Detect which cell encompasses the target text, then output its [x, y] center coordinate. 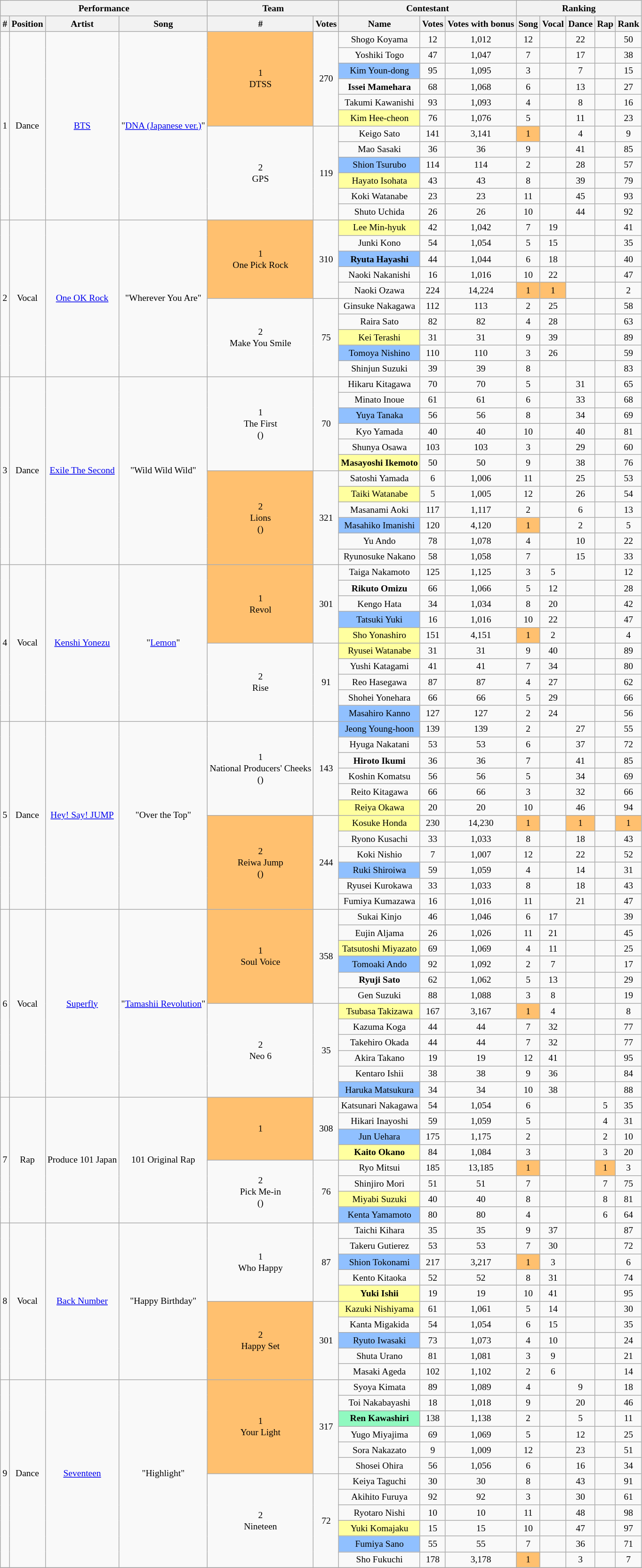
Taichi Kihara [379, 1231]
358 [326, 956]
120 [433, 525]
Shogo Koyama [379, 40]
Takeru Gutierez [379, 1246]
1,093 [481, 102]
Kaito Okano [379, 1152]
167 [433, 1011]
4,151 [481, 635]
Kento Kitaoka [379, 1278]
224 [433, 290]
Jun Uehara [379, 1137]
Kanta Migakida [379, 1324]
Hayato Isohata [379, 181]
79 [629, 181]
Ryusei Kurokawa [379, 885]
One OK Rock [82, 299]
Gen Suzuki [379, 995]
Miyabi Suzuki [379, 1199]
Seventeen [82, 1474]
1National Producers' Cheeks() [261, 768]
1,089 [481, 1387]
1,073 [481, 1340]
"Over the Top" [163, 816]
1,007 [481, 854]
1,084 [481, 1152]
Akira Takano [379, 1059]
Ryuto Iwasaki [379, 1340]
2GPS [261, 173]
Hikari Inayoshi [379, 1121]
Hyuga Nakatani [379, 745]
Ryunosuke Nakano [379, 557]
1,102 [481, 1371]
Yu Ando [379, 541]
78 [433, 541]
Team [273, 8]
1,081 [481, 1356]
1,044 [481, 259]
Shinjun Suzuki [379, 368]
1,058 [481, 557]
1Soul Voice [261, 956]
151 [433, 635]
Ruki Shiroiwa [379, 870]
230 [433, 823]
185 [433, 1168]
Issei Mamehara [379, 87]
Shuto Uchida [379, 212]
Tatsutoshi Miyazato [379, 948]
1,092 [481, 964]
117 [433, 509]
1,018 [481, 1403]
Keigo Sato [379, 134]
Naoki Ozawa [379, 290]
Masahiro Kanno [379, 713]
63 [629, 321]
Masahiko Imanishi [379, 525]
Shosei Ohira [379, 1465]
Satoshi Yamada [379, 478]
Toi Nakabayashi [379, 1403]
3,167 [481, 1011]
1,026 [481, 932]
Hiroto Ikumi [379, 760]
310 [326, 259]
Performance [104, 8]
Shion Tokonami [379, 1262]
101 Original Rap [163, 1160]
1,175 [481, 1137]
Rikuto Omizu [379, 588]
1,012 [481, 40]
13,185 [481, 1168]
175 [433, 1137]
102 [433, 1371]
Ranking [579, 8]
Syoya Kimata [379, 1387]
1,006 [481, 478]
98 [629, 1512]
Back Number [82, 1301]
1,056 [481, 1465]
Exile The Second [82, 471]
Reito Kitagawa [379, 792]
Yuya Tanaka [379, 415]
2Nineteen [261, 1520]
1,046 [481, 917]
Kim Hee-cheon [379, 118]
Reo Hasegawa [379, 682]
Hey! Say! JUMP [82, 816]
Ryuji Sato [379, 979]
Votes with bonus [481, 24]
65 [629, 384]
178 [433, 1560]
Shion Tsurubo [379, 165]
Yuki Komajaku [379, 1528]
97 [629, 1528]
Kim Youn-dong [379, 71]
Kazuma Koga [379, 1026]
Sho Fukuchi [379, 1560]
Koshin Komatsu [379, 776]
1Who Happy [261, 1262]
Superfly [82, 1003]
Keiya Taguchi [379, 1481]
Takehiro Okada [379, 1043]
1,062 [481, 979]
Kengo Hata [379, 604]
Ryusei Watanabe [379, 651]
2Rise [261, 682]
1,042 [481, 228]
Masayoshi Ikemoto [379, 462]
308 [326, 1128]
1,138 [481, 1418]
Shohei Yonehara [379, 698]
14,224 [481, 290]
1,066 [481, 588]
2Reiwa Jump() [261, 862]
Takumi Kawanishi [379, 102]
141 [433, 134]
Sora Nakazato [379, 1450]
64 [629, 1215]
Junki Kono [379, 243]
1,005 [481, 493]
Katsunari Nakagawa [379, 1105]
1,117 [481, 509]
Masanami Aoki [379, 509]
2Pick Me-in() [261, 1191]
60 [629, 447]
"DNA (Japanese ver.)" [163, 125]
Kosuke Honda [379, 823]
1Your Light [261, 1427]
83 [629, 368]
Sho Yonashiro [379, 635]
Ryuta Hayashi [379, 259]
1DTSS [261, 79]
113 [481, 306]
1Revol [261, 604]
270 [326, 79]
Raira Sato [379, 321]
112 [433, 306]
1One Pick Rock [261, 259]
Lee Min-hyuk [379, 228]
Yushi Katagami [379, 667]
"Lemon" [163, 643]
Jeong Young-hoon [379, 729]
2Happy Set [261, 1340]
Name [379, 24]
Produce 101 Japan [82, 1160]
14,230 [481, 823]
Mao Sasaki [379, 149]
1,088 [481, 995]
1,009 [481, 1450]
"Highlight" [163, 1474]
3,141 [481, 134]
2Lions() [261, 517]
143 [326, 768]
Tsubasa Takizawa [379, 1011]
Ryono Kusachi [379, 839]
"Tamashii Revolution" [163, 1003]
Kentaro Ishii [379, 1074]
2Neo 6 [261, 1051]
BTS [82, 125]
Kyo Yamada [379, 431]
Artist [82, 24]
48 [581, 1512]
125 [433, 573]
Masaki Ageda [379, 1371]
119 [326, 173]
Rank [629, 24]
Ginsuke Nakagawa [379, 306]
317 [326, 1427]
1,078 [481, 541]
57 [629, 165]
1,034 [481, 604]
Kei Terashi [379, 337]
Naoki Nakanishi [379, 275]
73 [433, 1340]
Fumiya Kumazawa [379, 901]
Koki Nishio [379, 854]
Minato Inoue [379, 400]
321 [326, 517]
244 [326, 862]
Tomoya Nishino [379, 353]
Yoshiki Togo [379, 56]
Shuta Urano [379, 1356]
1,125 [481, 573]
"Happy Birthday" [163, 1301]
Kenta Yamamoto [379, 1215]
Sukai Kinjo [379, 917]
Tatsuki Yuki [379, 620]
"Wild Wild Wild" [163, 471]
Taiki Watanabe [379, 493]
74 [629, 1278]
Reiya Okawa [379, 807]
1,076 [481, 118]
Haruka Matsukura [379, 1090]
Contestant [427, 8]
Yugo Miyajima [379, 1434]
Taiga Nakamoto [379, 573]
Position [27, 24]
4,120 [481, 525]
3,217 [481, 1262]
Shunya Osawa [379, 447]
2Make You Smile [261, 337]
Ryo Mitsui [379, 1168]
Hikaru Kitagawa [379, 384]
1,047 [481, 56]
Yuki Ishii [379, 1293]
Koki Watanabe [379, 196]
"Wherever You Are" [163, 299]
1,068 [481, 87]
1,095 [481, 71]
Fumiya Sano [379, 1544]
Tomoaki Ando [379, 964]
Eujin Aljama [379, 932]
Shinjiro Mori [379, 1184]
94 [629, 807]
217 [433, 1262]
71 [629, 1544]
1The First() [261, 424]
138 [433, 1418]
Kazuki Nishiyama [379, 1309]
3,178 [481, 1560]
Ryotaro Nishi [379, 1512]
Ren Kawashiri [379, 1418]
1,061 [481, 1309]
Akihito Furuya [379, 1496]
Kenshi Yonezu [82, 643]
